Capture the cell that displays the provided text and extract its [X, Y] central coordinate. 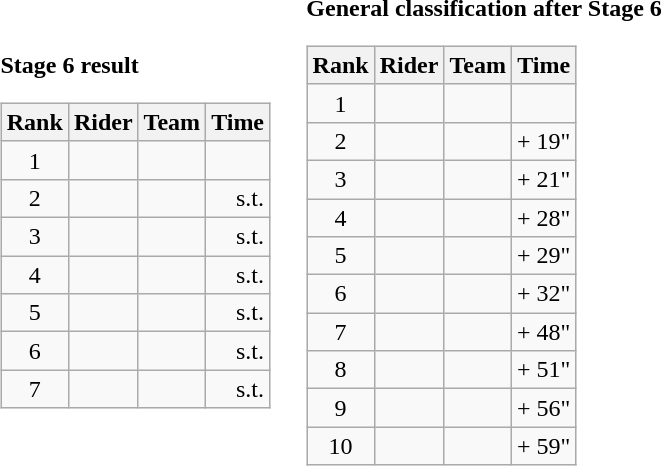
+ 32" [543, 294]
10 [340, 446]
8 [340, 370]
+ 21" [543, 179]
9 [340, 408]
+ 51" [543, 370]
+ 19" [543, 141]
+ 59" [543, 446]
+ 29" [543, 256]
+ 28" [543, 217]
+ 48" [543, 332]
+ 56" [543, 408]
